Extract the (X, Y) coordinate from the center of the cell holding the provided text.  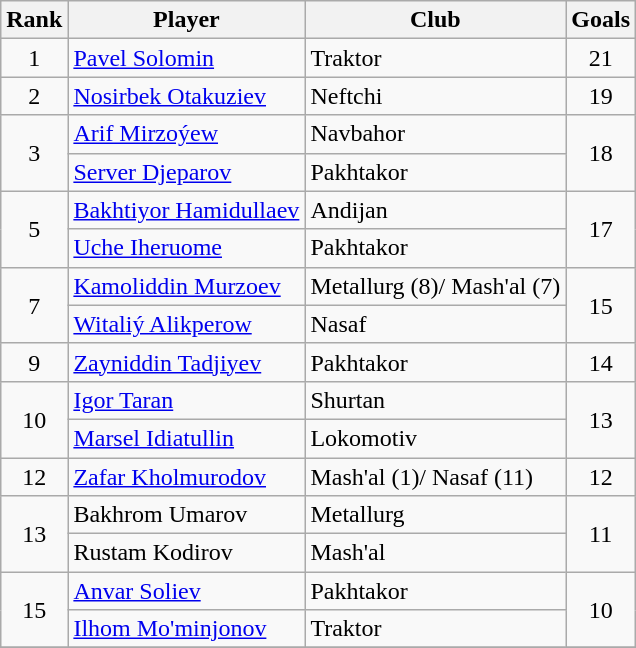
Kamoliddin Murzoev (186, 286)
Anvar Soliev (186, 591)
Andijan (436, 210)
19 (601, 96)
Mash'al (436, 553)
Metallurg (8)/ Mash'al (7) (436, 286)
Nosirbek Otakuziev (186, 96)
14 (601, 362)
Mash'al (1)/ Nasaf (11) (436, 477)
Metallurg (436, 515)
Nasaf (436, 324)
Navbahor (436, 134)
Marsel Idiatullin (186, 438)
18 (601, 153)
Club (436, 20)
Bakhtiyor Hamidullaev (186, 210)
11 (601, 534)
Uche Iheruome (186, 248)
1 (34, 58)
9 (34, 362)
Lokomotiv (436, 438)
Rank (34, 20)
Neftchi (436, 96)
3 (34, 153)
Goals (601, 20)
21 (601, 58)
2 (34, 96)
Bakhrom Umarov (186, 515)
5 (34, 229)
Igor Taran (186, 400)
Server Djeparov (186, 172)
Rustam Kodirov (186, 553)
Pavel Solomin (186, 58)
Player (186, 20)
7 (34, 305)
Zafar Kholmurodov (186, 477)
17 (601, 229)
Shurtan (436, 400)
Arif Mirzoýew (186, 134)
Zayniddin Tadjiyev (186, 362)
Witaliý Alikperow (186, 324)
Ilhom Mo'minjonov (186, 629)
